Find where the given text appears and provide that cell's center as [X, Y] coordinate. 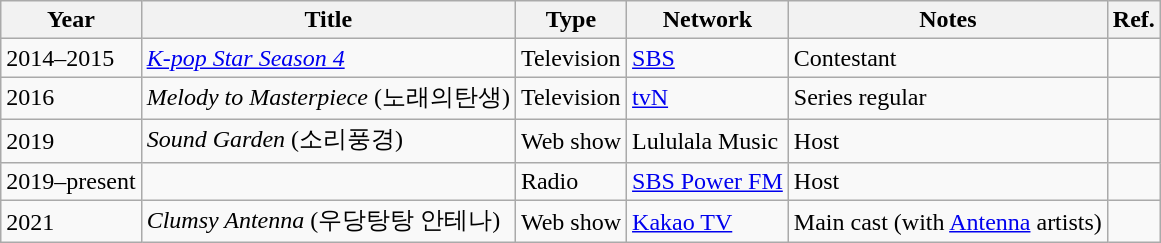
Network [708, 20]
Sound Garden (소리풍경) [328, 140]
SBS Power FM [708, 181]
Year [71, 20]
Type [570, 20]
Melody to Masterpiece (노래의탄생) [328, 98]
Main cast (with Antenna artists) [948, 222]
Notes [948, 20]
2019–present [71, 181]
tvN [708, 98]
Title [328, 20]
2016 [71, 98]
2021 [71, 222]
Kakao TV [708, 222]
Lululala Music [708, 140]
Contestant [948, 58]
Radio [570, 181]
K-pop Star Season 4 [328, 58]
2019 [71, 140]
2014–2015 [71, 58]
Clumsy Antenna (우당탕탕 안테나) [328, 222]
Series regular [948, 98]
SBS [708, 58]
Ref. [1134, 20]
